Pinpoint the cell where the given text exists, returning its [x, y] midpoint coordinate. 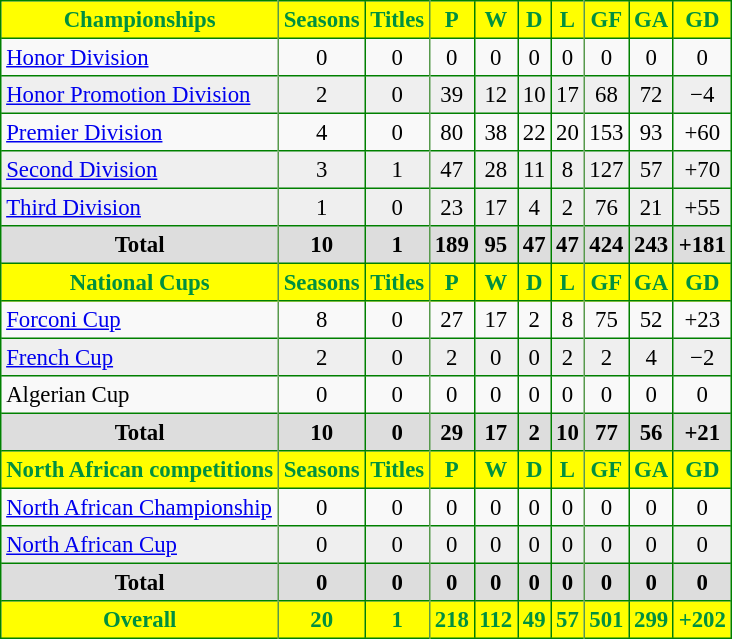
Overall [140, 620]
76 [606, 207]
56 [652, 432]
+23 [702, 320]
29 [452, 432]
North African Championship [140, 507]
−4 [702, 95]
52 [652, 320]
49 [534, 620]
11 [534, 170]
93 [652, 132]
28 [496, 170]
+60 [702, 132]
+181 [702, 245]
218 [452, 620]
243 [652, 245]
+70 [702, 170]
21 [652, 207]
68 [606, 95]
27 [452, 320]
Honor Promotion Division [140, 95]
Second Division [140, 170]
189 [452, 245]
80 [452, 132]
153 [606, 132]
Third Division [140, 207]
Honor Division [140, 57]
127 [606, 170]
72 [652, 95]
−2 [702, 357]
299 [652, 620]
12 [496, 95]
Algerian Cup [140, 395]
77 [606, 432]
National Cups [140, 282]
Forconi Cup [140, 320]
North African Cup [140, 545]
3 [321, 170]
23 [452, 207]
French Cup [140, 357]
39 [452, 95]
38 [496, 132]
+202 [702, 620]
112 [496, 620]
424 [606, 245]
Premier Division [140, 132]
95 [496, 245]
North African competitions [140, 470]
501 [606, 620]
+21 [702, 432]
22 [534, 132]
75 [606, 320]
Championships [140, 20]
+55 [702, 207]
